Extract the [X, Y] coordinate from the center of the cell holding the provided text.  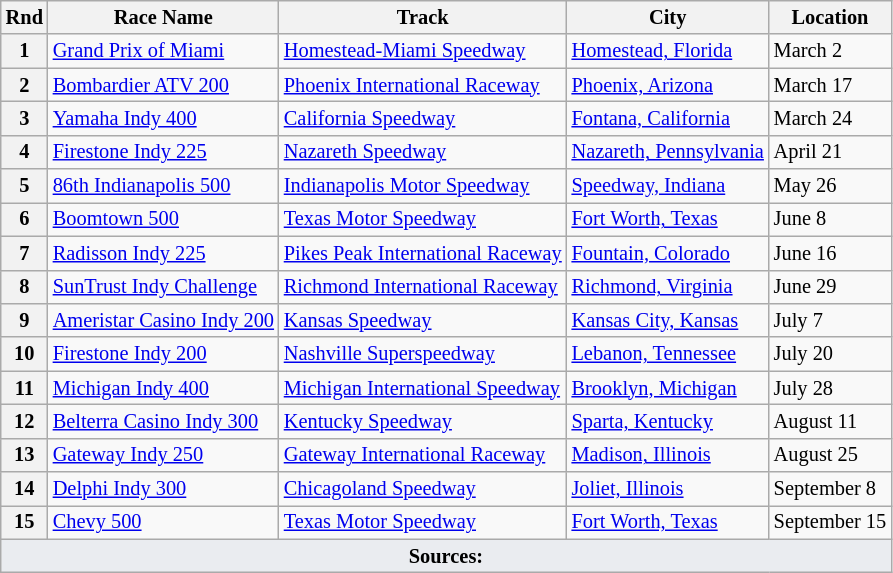
Kentucky Speedway [423, 421]
Sparta, Kentucky [668, 421]
SunTrust Indy Challenge [164, 287]
Nazareth Speedway [423, 152]
12 [24, 421]
3 [24, 118]
Lebanon, Tennessee [668, 354]
Track [423, 17]
1 [24, 51]
8 [24, 287]
Nazareth, Pennsylvania [668, 152]
April 21 [830, 152]
Ameristar Casino Indy 200 [164, 320]
Brooklyn, Michigan [668, 388]
Race Name [164, 17]
May 26 [830, 186]
Firestone Indy 225 [164, 152]
March 24 [830, 118]
Kansas City, Kansas [668, 320]
6 [24, 219]
Phoenix International Raceway [423, 85]
Gateway International Raceway [423, 455]
5 [24, 186]
Joliet, Illinois [668, 489]
Radisson Indy 225 [164, 253]
August 25 [830, 455]
7 [24, 253]
9 [24, 320]
86th Indianapolis 500 [164, 186]
14 [24, 489]
July 20 [830, 354]
June 29 [830, 287]
Chicagoland Speedway [423, 489]
California Speedway [423, 118]
Speedway, Indiana [668, 186]
Sources: [446, 556]
March 2 [830, 51]
Delphi Indy 300 [164, 489]
City [668, 17]
Gateway Indy 250 [164, 455]
Indianapolis Motor Speedway [423, 186]
Firestone Indy 200 [164, 354]
15 [24, 522]
Richmond International Raceway [423, 287]
2 [24, 85]
11 [24, 388]
13 [24, 455]
September 15 [830, 522]
Madison, Illinois [668, 455]
Michigan International Speedway [423, 388]
Yamaha Indy 400 [164, 118]
Grand Prix of Miami [164, 51]
Fountain, Colorado [668, 253]
March 17 [830, 85]
September 8 [830, 489]
Fontana, California [668, 118]
10 [24, 354]
Boomtown 500 [164, 219]
Belterra Casino Indy 300 [164, 421]
Homestead-Miami Speedway [423, 51]
4 [24, 152]
Kansas Speedway [423, 320]
July 28 [830, 388]
Michigan Indy 400 [164, 388]
Homestead, Florida [668, 51]
Chevy 500 [164, 522]
Rnd [24, 17]
June 8 [830, 219]
June 16 [830, 253]
Richmond, Virginia [668, 287]
August 11 [830, 421]
Location [830, 17]
July 7 [830, 320]
Pikes Peak International Raceway [423, 253]
Nashville Superspeedway [423, 354]
Bombardier ATV 200 [164, 85]
Phoenix, Arizona [668, 85]
